Locate the cell with the specified text and output its (x, y) center coordinate. 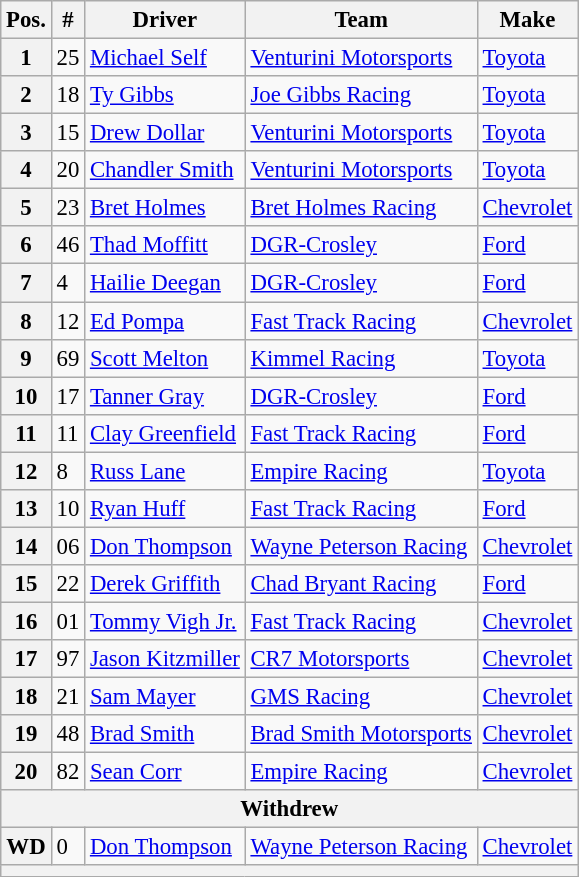
WD (26, 847)
Hailie Deegan (166, 283)
9 (26, 358)
Withdrew (290, 809)
5 (26, 208)
Russ Lane (166, 471)
Bret Holmes (166, 208)
0 (68, 847)
Pos. (26, 20)
Joe Gibbs Racing (361, 95)
Chandler Smith (166, 170)
23 (68, 208)
Drew Dollar (166, 133)
GMS Racing (361, 697)
CR7 Motorsports (361, 659)
Sam Mayer (166, 697)
Chad Bryant Racing (361, 584)
Bret Holmes Racing (361, 208)
21 (68, 697)
Scott Melton (166, 358)
6 (26, 245)
Make (527, 20)
82 (68, 772)
# (68, 20)
13 (26, 509)
16 (26, 621)
Team (361, 20)
Sean Corr (166, 772)
06 (68, 546)
48 (68, 734)
Tanner Gray (166, 396)
Ryan Huff (166, 509)
Ed Pompa (166, 321)
Brad Smith Motorsports (361, 734)
Driver (166, 20)
97 (68, 659)
Derek Griffith (166, 584)
Ty Gibbs (166, 95)
22 (68, 584)
Brad Smith (166, 734)
Jason Kitzmiller (166, 659)
7 (26, 283)
Michael Self (166, 58)
14 (26, 546)
19 (26, 734)
25 (68, 58)
01 (68, 621)
69 (68, 358)
Kimmel Racing (361, 358)
Tommy Vigh Jr. (166, 621)
1 (26, 58)
3 (26, 133)
2 (26, 95)
Clay Greenfield (166, 433)
46 (68, 245)
Thad Moffitt (166, 245)
